Pinpoint the cell where the given text exists, returning its (X, Y) midpoint coordinate. 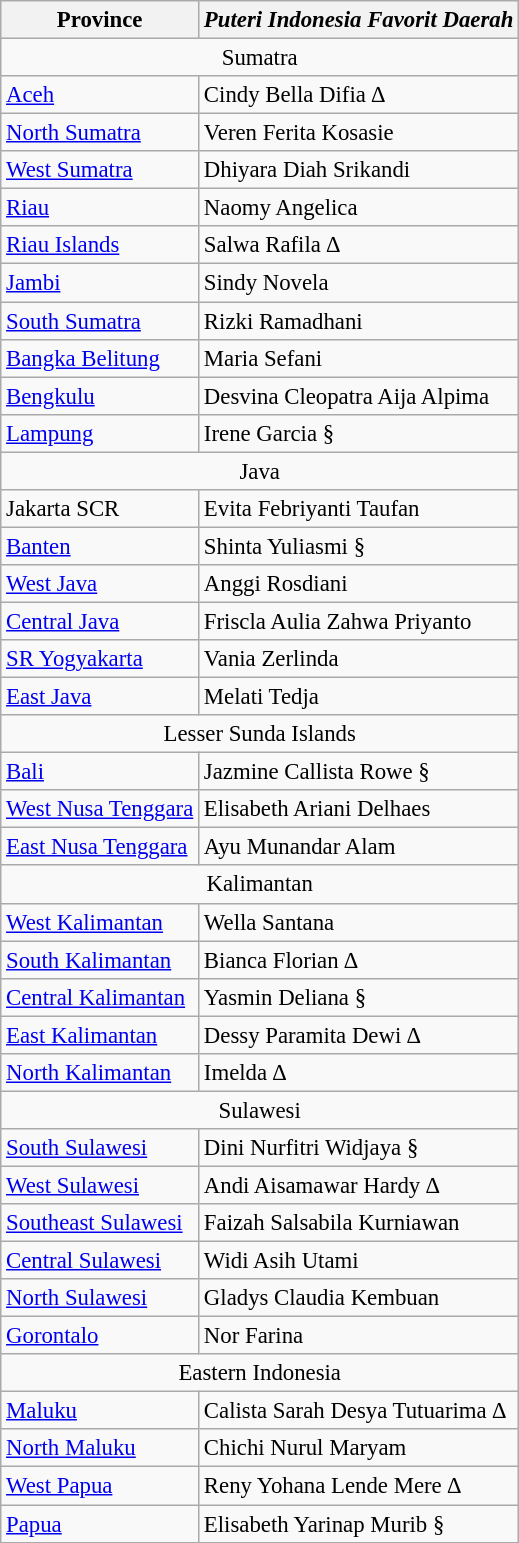
West Java (100, 584)
Province (100, 20)
Jambi (100, 283)
Kalimantan (260, 885)
North Sumatra (100, 133)
Maria Sefani (359, 358)
Friscla Aulia Zahwa Priyanto (359, 621)
Imelda ∆ (359, 1073)
Naomy Angelica (359, 208)
East Nusa Tenggara (100, 847)
Irene Garcia § (359, 433)
Dini Nurfitri Widjaya § (359, 1148)
Papua (100, 1524)
Dessy Paramita Dewi ∆ (359, 1035)
Desvina Cleopatra Aija Alpima (359, 396)
Puteri Indonesia Favorit Daerah (359, 20)
Salwa Rafila ∆ (359, 245)
Java (260, 471)
Widi Asih Utami (359, 1261)
Gorontalo (100, 1336)
Nor Farina (359, 1336)
West Nusa Tenggara (100, 809)
Bengkulu (100, 396)
East Kalimantan (100, 1035)
South Sulawesi (100, 1148)
Evita Febriyanti Taufan (359, 509)
Central Kalimantan (100, 997)
Veren Ferita Kosasie (359, 133)
Ayu Munandar Alam (359, 847)
Jazmine Callista Rowe § (359, 772)
Anggi Rosdiani (359, 584)
Faizah Salsabila Kurniawan (359, 1223)
Melati Tedja (359, 697)
West Sumatra (100, 170)
Reny Yohana Lende Mere ∆ (359, 1486)
North Maluku (100, 1449)
SR Yogyakarta (100, 659)
North Kalimantan (100, 1073)
Central Java (100, 621)
Riau Islands (100, 245)
Riau (100, 208)
West Papua (100, 1486)
North Sulawesi (100, 1298)
West Kalimantan (100, 922)
Jakarta SCR (100, 509)
Shinta Yuliasmi § (359, 546)
Cindy Bella Difia ∆ (359, 95)
Gladys Claudia Kembuan (359, 1298)
East Java (100, 697)
Rizki Ramadhani (359, 321)
Bianca Florian ∆ (359, 960)
Lesser Sunda Islands (260, 734)
Yasmin Deliana § (359, 997)
Bali (100, 772)
Elisabeth Yarinap Murib § (359, 1524)
Southeast Sulawesi (100, 1223)
Maluku (100, 1411)
Sindy Novela (359, 283)
Sumatra (260, 58)
Bangka Belitung (100, 358)
South Sumatra (100, 321)
Eastern Indonesia (260, 1373)
Chichi Nurul Maryam (359, 1449)
Vania Zerlinda (359, 659)
Calista Sarah Desya Tutuarima ∆ (359, 1411)
Banten (100, 546)
Wella Santana (359, 922)
Dhiyara Diah Srikandi (359, 170)
Central Sulawesi (100, 1261)
Elisabeth Ariani Delhaes (359, 809)
Andi Aisamawar Hardy ∆ (359, 1185)
South Kalimantan (100, 960)
West Sulawesi (100, 1185)
Lampung (100, 433)
Sulawesi (260, 1110)
Aceh (100, 95)
